Output the [x, y] coordinate of the center of the cell containing the given text.  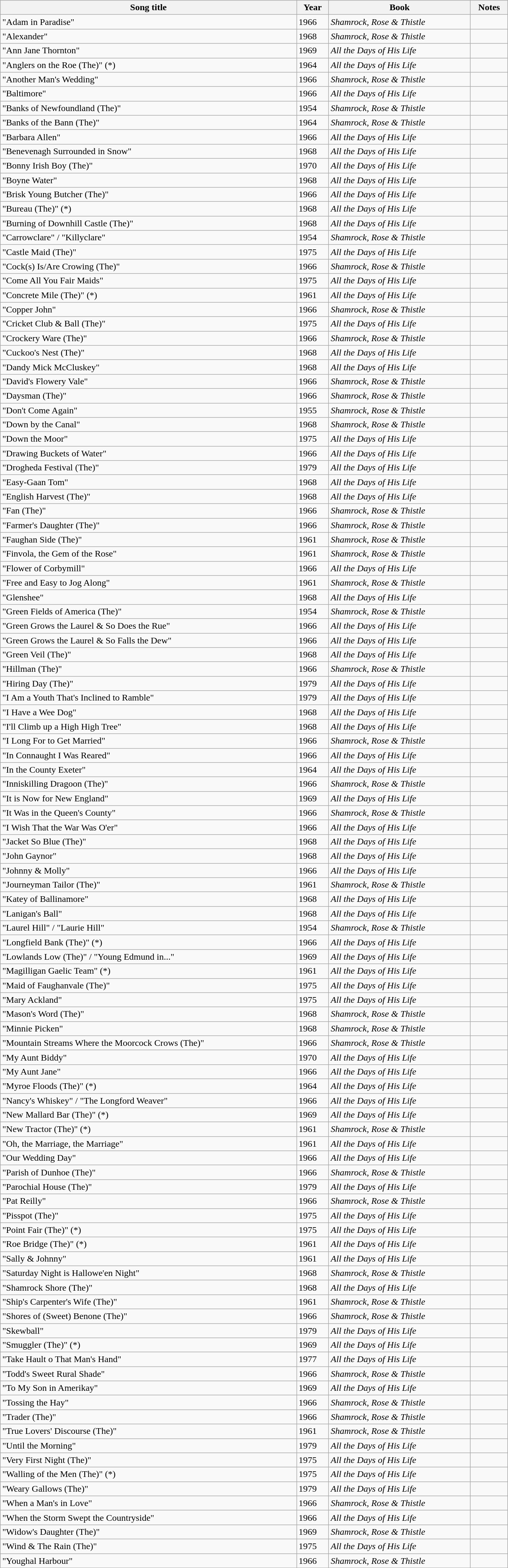
"Hiring Day (The)" [149, 683]
"Carrowclare" / "Killyclare" [149, 238]
"My Aunt Biddy" [149, 1057]
"English Harvest (The)" [149, 496]
"Cuckoo's Nest (The)" [149, 353]
"David's Flowery Vale" [149, 381]
"My Aunt Jane" [149, 1072]
"Down the Moor" [149, 439]
"John Gaynor" [149, 856]
"Free and Easy to Jog Along" [149, 583]
"Lanigan's Ball" [149, 914]
"Come All You Fair Maids" [149, 281]
"Crockery Ware (The)" [149, 338]
"True Lovers' Discourse (The)" [149, 1431]
"Bonny Irish Boy (The)" [149, 165]
"Alexander" [149, 36]
"Adam in Paradise" [149, 22]
"Laurel Hill" / "Laurie Hill" [149, 928]
"Katey of Ballinamore" [149, 899]
"Widow's Daughter (The)" [149, 1532]
"Nancy's Whiskey" / "The Longford Weaver" [149, 1101]
"New Tractor (The)" (*) [149, 1129]
"Glenshee" [149, 597]
Book [400, 8]
"Oh, the Marriage, the Marriage" [149, 1144]
"I Have a Wee Dog" [149, 712]
"I Wish That the War Was O'er" [149, 827]
"Parochial House (The)" [149, 1187]
"When a Man's in Love" [149, 1503]
"Shamrock Shore (The)" [149, 1287]
"Minnie Picken" [149, 1028]
"Johnny & Molly" [149, 870]
"Skewball" [149, 1330]
"Dandy Mick McCluskey" [149, 367]
"I Am a Youth That's Inclined to Ramble" [149, 698]
"Fan (The)" [149, 511]
"Smuggler (The)" (*) [149, 1345]
"It Was in the Queen's County" [149, 813]
"Benevenagh Surrounded in Snow" [149, 151]
"To My Son in Amerikay" [149, 1388]
"Sally & Johnny" [149, 1259]
"Parish of Dunhoe (The)" [149, 1172]
"Trader (The)" [149, 1417]
"Hillman (The)" [149, 669]
"Tossing the Hay" [149, 1403]
"Green Grows the Laurel & So Falls the Dew" [149, 640]
"Youghal Harbour" [149, 1561]
"Boyne Water" [149, 180]
"Drogheda Festival (The)" [149, 468]
"New Mallard Bar (The)" (*) [149, 1115]
"Longfield Bank (The)" (*) [149, 942]
"I Long For to Get Married" [149, 741]
"Green Grows the Laurel & So Does the Rue" [149, 626]
"Our Wedding Day" [149, 1158]
"Banks of Newfoundland (The)" [149, 108]
"Easy-Gaan Tom" [149, 482]
"Faughan Side (The)" [149, 540]
Song title [149, 8]
"Castle Maid (The)" [149, 252]
"Flower of Corbymill" [149, 568]
"Point Fair (The)" (*) [149, 1230]
Year [313, 8]
"Saturday Night is Hallowe'en Night" [149, 1273]
"Anglers on the Roe (The)" (*) [149, 65]
"Farmer's Daughter (The)" [149, 525]
"Todd's Sweet Rural Shade" [149, 1374]
"In the County Exeter" [149, 770]
"Until the Morning" [149, 1446]
"Take Hault o That Man's Hand" [149, 1359]
"Bureau (The)" (*) [149, 209]
"Drawing Buckets of Water" [149, 453]
"I'll Climb up a High High Tree" [149, 727]
"Brisk Young Butcher (The)" [149, 195]
"Barbara Allen" [149, 137]
"Mason's Word (The)" [149, 1014]
"Myroe Floods (The)" (*) [149, 1086]
"Lowlands Low (The)" / "Young Edmund in..." [149, 957]
"Roe Bridge (The)" (*) [149, 1244]
"Ship's Carpenter's Wife (The)" [149, 1302]
"Maid of Faughanvale (The)" [149, 985]
"When the Storm Swept the Countryside" [149, 1517]
"Ann Jane Thornton" [149, 51]
"Wind & The Rain (The)" [149, 1546]
"Walling of the Men (The)" (*) [149, 1474]
"Pisspot (The)" [149, 1215]
"Burning of Downhill Castle (The)" [149, 223]
"Copper John" [149, 309]
1977 [313, 1359]
"Baltimore" [149, 94]
"Green Fields of America (The)" [149, 611]
"Green Veil (The)" [149, 655]
"Mountain Streams Where the Moorcock Crows (The)" [149, 1043]
"Cock(s) Is/Are Crowing (The)" [149, 266]
"Journeyman Tailor (The)" [149, 885]
"Very First Night (The)" [149, 1460]
"Daysman (The)" [149, 396]
1955 [313, 410]
"Shores of (Sweet) Benone (The)" [149, 1316]
"Cricket Club & Ball (The)" [149, 324]
"Inniskilling Dragoon (The)" [149, 784]
"Magilligan Gaelic Team" (*) [149, 971]
"Banks of the Bann (The)" [149, 122]
"Mary Ackland" [149, 1000]
"It is Now for New England" [149, 798]
"Another Man's Wedding" [149, 79]
Notes [489, 8]
"Down by the Canal" [149, 425]
"Weary Gallows (The)" [149, 1489]
"Pat Reilly" [149, 1201]
"In Connaught I Was Reared" [149, 755]
"Finvola, the Gem of the Rose" [149, 554]
"Don't Come Again" [149, 410]
"Concrete Mile (The)" (*) [149, 295]
"Jacket So Blue (The)" [149, 841]
